Extract the [x, y] coordinate from the center of the cell holding the provided text.  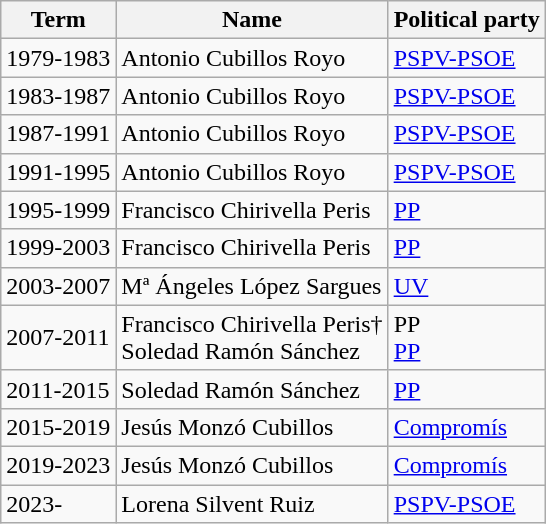
1991-1995 [58, 172]
Lorena Silvent Ruiz [252, 503]
1979-1983 [58, 58]
Name [252, 20]
2011-2015 [58, 389]
PP PP [466, 338]
2023- [58, 503]
2003-2007 [58, 286]
1999-2003 [58, 248]
2019-2023 [58, 465]
Francisco Chirivella Peris† Soledad Ramón Sánchez [252, 338]
1987-1991 [58, 134]
Political party [466, 20]
2015-2019 [58, 427]
1995-1999 [58, 210]
Soledad Ramón Sánchez [252, 389]
Mª Ángeles López Sargues [252, 286]
2007-2011 [58, 338]
Term [58, 20]
1983-1987 [58, 96]
UV [466, 286]
